Return [X, Y] of the center of cell containing provided text 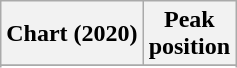
Peakposition [189, 34]
Chart (2020) [72, 34]
